Pinpoint the cell where the given text exists, returning its (X, Y) midpoint coordinate. 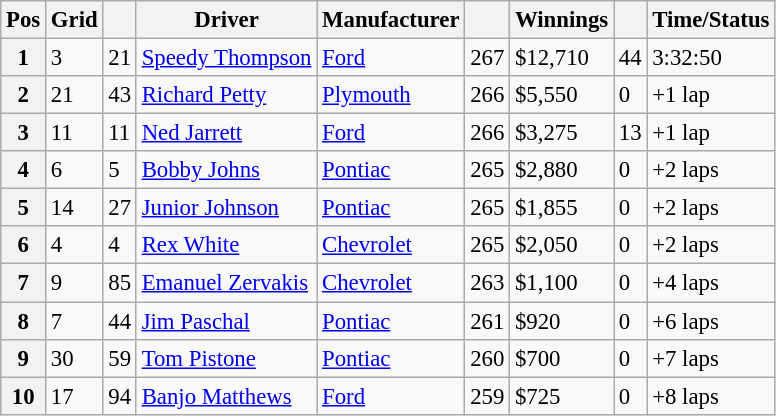
$700 (562, 358)
Speedy Thompson (226, 58)
Manufacturer (391, 20)
263 (488, 283)
14 (74, 208)
27 (120, 208)
17 (74, 396)
Ned Jarrett (226, 133)
$920 (562, 321)
$12,710 (562, 58)
Jim Paschal (226, 321)
43 (120, 95)
Rex White (226, 245)
Tom Pistone (226, 358)
$2,050 (562, 245)
+4 laps (711, 283)
$3,275 (562, 133)
Junior Johnson (226, 208)
$1,100 (562, 283)
30 (74, 358)
Pos (24, 20)
8 (24, 321)
+7 laps (711, 358)
Bobby Johns (226, 170)
$5,550 (562, 95)
Richard Petty (226, 95)
3:32:50 (711, 58)
Plymouth (391, 95)
Driver (226, 20)
Banjo Matthews (226, 396)
267 (488, 58)
260 (488, 358)
$725 (562, 396)
1 (24, 58)
$2,880 (562, 170)
Emanuel Zervakis (226, 283)
$1,855 (562, 208)
10 (24, 396)
Winnings (562, 20)
Grid (74, 20)
Time/Status (711, 20)
85 (120, 283)
259 (488, 396)
94 (120, 396)
+8 laps (711, 396)
2 (24, 95)
+6 laps (711, 321)
59 (120, 358)
261 (488, 321)
13 (630, 133)
